Search for the cell housing the specified text and yield its [X, Y] center coordinate. 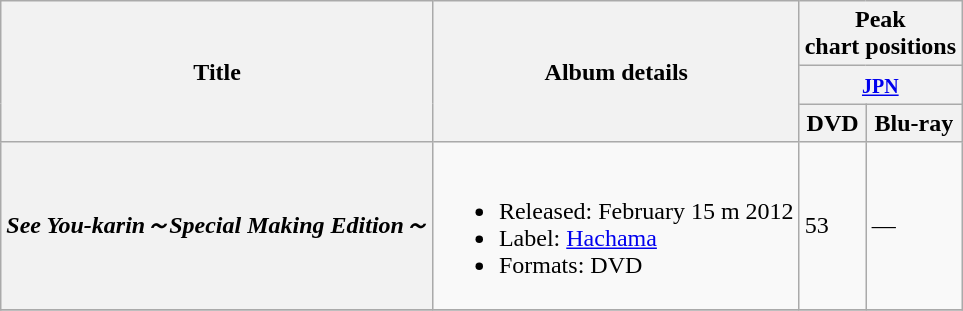
— [914, 226]
Released: February 15 m 2012Label: HachamaFormats: DVD [616, 226]
Title [218, 72]
JPN [880, 85]
53 [832, 226]
See You-karin～Special Making Edition～ [218, 226]
Album details [616, 72]
Peakchart positions [880, 34]
DVD [832, 123]
Blu-ray [914, 123]
